Return the [x, y] coordinate for the center point of the cell that contains the specified text.  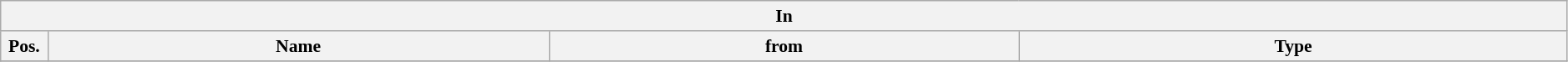
from [784, 46]
Name [298, 46]
Type [1293, 46]
Pos. [24, 46]
In [784, 16]
